Pinpoint the cell where the given text exists, returning its [X, Y] midpoint coordinate. 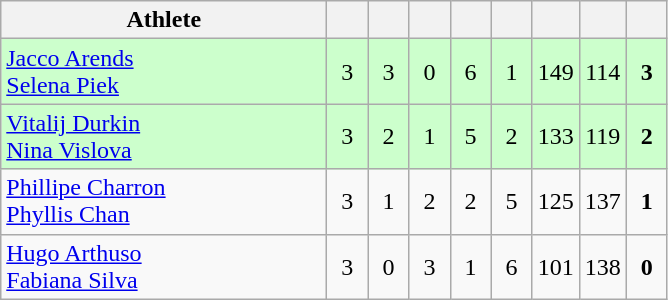
101 [556, 266]
Phillipe Charron Phyllis Chan [164, 202]
133 [556, 136]
Athlete [164, 20]
138 [602, 266]
149 [556, 72]
137 [602, 202]
Jacco Arends Selena Piek [164, 72]
Hugo Arthuso Fabiana Silva [164, 266]
114 [602, 72]
125 [556, 202]
Vitalij Durkin Nina Vislova [164, 136]
119 [602, 136]
